Detect which cell encompasses the target text, then output its (X, Y) center coordinate. 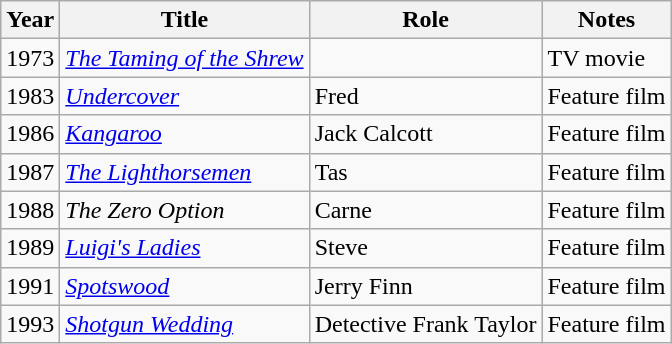
1991 (30, 286)
1973 (30, 58)
1986 (30, 134)
Carne (426, 210)
1987 (30, 172)
1993 (30, 324)
Jack Calcott (426, 134)
Year (30, 20)
Undercover (184, 96)
1989 (30, 248)
Role (426, 20)
Title (184, 20)
Luigi's Ladies (184, 248)
Notes (606, 20)
Kangaroo (184, 134)
Jerry Finn (426, 286)
Shotgun Wedding (184, 324)
The Taming of the Shrew (184, 58)
TV movie (606, 58)
1988 (30, 210)
Fred (426, 96)
Detective Frank Taylor (426, 324)
1983 (30, 96)
Spotswood (184, 286)
The Zero Option (184, 210)
The Lighthorsemen (184, 172)
Tas (426, 172)
Steve (426, 248)
